From the cell containing the given text, extract its center point as [X, Y] coordinate. 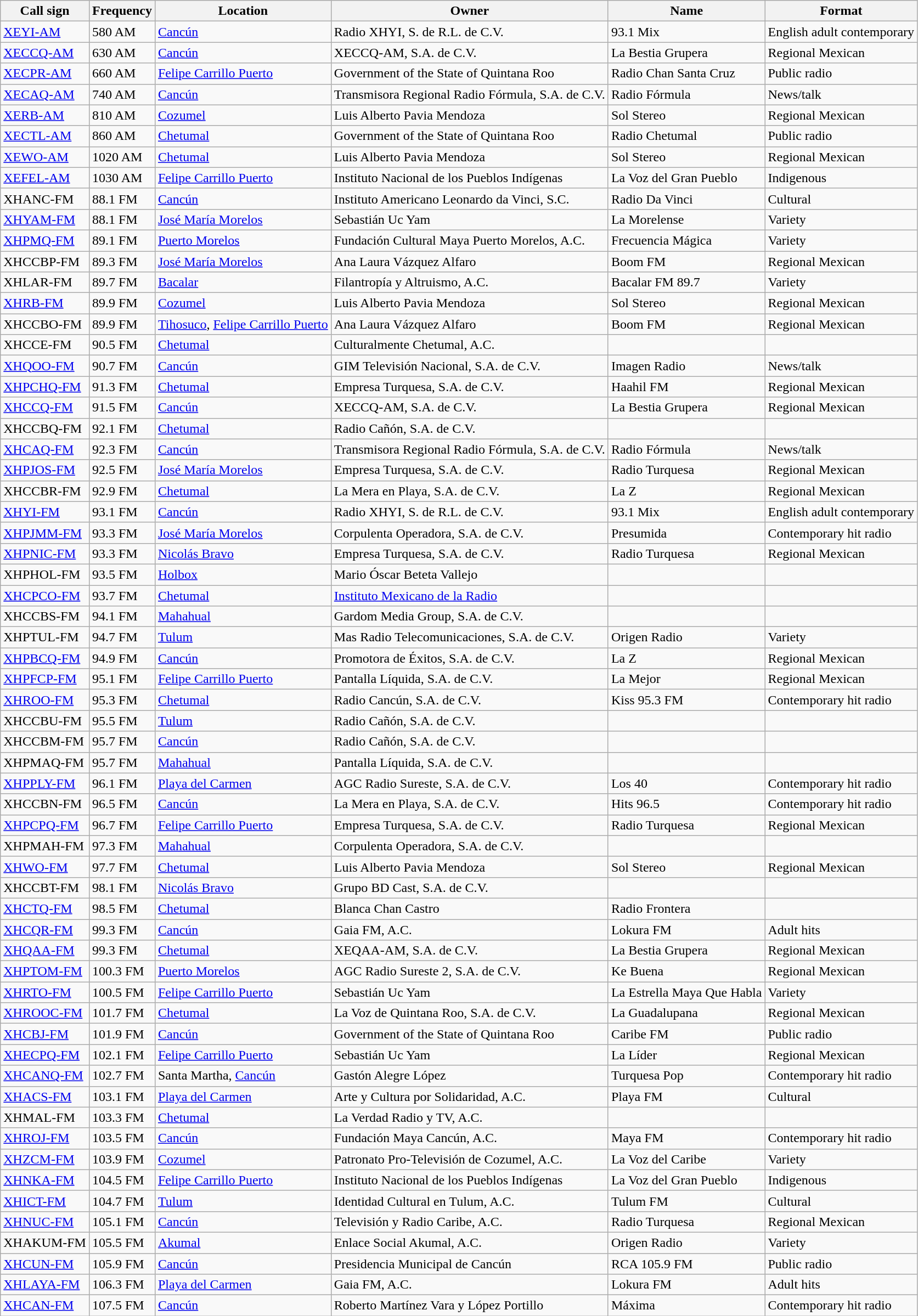
XHANC-FM [45, 199]
95.1 FM [122, 679]
La Morelense [686, 219]
630 AM [122, 53]
1030 AM [122, 178]
Grupo BD Cast, S.A. de C.V. [470, 888]
Hits 96.5 [686, 804]
XEWO-AM [45, 157]
XHECPQ-FM [45, 1055]
92.9 FM [122, 491]
La Mejor [686, 679]
XEYI-AM [45, 32]
Frequency [122, 11]
91.3 FM [122, 387]
XHPCHQ-FM [45, 387]
La Verdad Radio y TV, A.C. [470, 1117]
XECCQ-AM [45, 53]
La Estrella Maya Que Habla [686, 992]
103.3 FM [122, 1117]
XHLAR-FM [45, 283]
XHRTO-FM [45, 992]
93.1 FM [122, 512]
XHROJ-FM [45, 1138]
XHCCBM-FM [45, 742]
92.3 FM [122, 449]
Imagen Radio [686, 366]
Roberto Martínez Vara y López Portillo [470, 1306]
XHCCBU-FM [45, 721]
XHMAL-FM [45, 1117]
Frecuencia Mágica [686, 240]
89.7 FM [122, 283]
94.1 FM [122, 617]
94.9 FM [122, 658]
103.1 FM [122, 1097]
90.5 FM [122, 345]
102.7 FM [122, 1076]
XHYI-FM [45, 512]
Ke Buena [686, 972]
Instituto Americano Leonardo da Vinci, S.C. [470, 199]
La Voz del Caribe [686, 1159]
96.5 FM [122, 804]
105.9 FM [122, 1263]
XHCQR-FM [45, 930]
97.3 FM [122, 846]
107.5 FM [122, 1306]
XHCCBS-FM [45, 617]
Fundación Maya Cancún, A.C. [470, 1138]
90.7 FM [122, 366]
Radio Chan Santa Cruz [686, 74]
XHCCBO-FM [45, 324]
106.3 FM [122, 1285]
AGC Radio Sureste 2, S.A. de C.V. [470, 972]
XHPTOM-FM [45, 972]
103.5 FM [122, 1138]
Mario Óscar Beteta Vallejo [470, 574]
XHPFCP-FM [45, 679]
100.5 FM [122, 992]
Culturalmente Chetumal, A.C. [470, 345]
XHQOO-FM [45, 366]
Playa FM [686, 1097]
Máxima [686, 1306]
Location [243, 11]
La Guadalupana [686, 1013]
101.7 FM [122, 1013]
XHNUC-FM [45, 1222]
XHROOC-FM [45, 1013]
XHCAN-FM [45, 1306]
XHPJMM-FM [45, 533]
XHPPLY-FM [45, 783]
103.9 FM [122, 1159]
Los 40 [686, 783]
Promotora de Éxitos, S.A. de C.V. [470, 658]
96.7 FM [122, 825]
XHPBCQ-FM [45, 658]
Radio Chetumal [686, 136]
98.1 FM [122, 888]
XHCCE-FM [45, 345]
101.9 FM [122, 1034]
XHROO-FM [45, 700]
660 AM [122, 74]
XHPHOL-FM [45, 574]
XHPJOS-FM [45, 470]
XHPNIC-FM [45, 553]
104.7 FM [122, 1201]
La Voz de Quintana Roo, S.A. de C.V. [470, 1013]
Caribe FM [686, 1034]
XEQAA-AM, S.A. de C.V. [470, 951]
XHNKA-FM [45, 1180]
Filantropía y Altruismo, A.C. [470, 283]
XHPMAQ-FM [45, 763]
XHCBJ-FM [45, 1034]
Haahil FM [686, 387]
Arte y Cultura por Solidaridad, A.C. [470, 1097]
XHWO-FM [45, 867]
XHCPCO-FM [45, 595]
La Líder [686, 1055]
97.7 FM [122, 867]
Holbox [243, 574]
Presumida [686, 533]
XHCCBN-FM [45, 804]
Mas Radio Telecomunicaciones, S.A. de C.V. [470, 637]
Fundación Cultural Maya Puerto Morelos, A.C. [470, 240]
Patronato Pro-Televisión de Cozumel, A.C. [470, 1159]
Maya FM [686, 1138]
Instituto Mexicano de la Radio [470, 595]
Akumal [243, 1242]
XHCTQ-FM [45, 908]
Owner [470, 11]
Turquesa Pop [686, 1076]
93.7 FM [122, 595]
Radio Cancún, S.A. de C.V. [470, 700]
93.5 FM [122, 574]
104.5 FM [122, 1180]
95.5 FM [122, 721]
XHRB-FM [45, 303]
Tihosuco, Felipe Carrillo Puerto [243, 324]
92.1 FM [122, 428]
810 AM [122, 115]
XHCCQ-FM [45, 408]
740 AM [122, 94]
XECTL-AM [45, 136]
XHPCPQ-FM [45, 825]
XHCCBT-FM [45, 888]
100.3 FM [122, 972]
XECPR-AM [45, 74]
94.7 FM [122, 637]
92.5 FM [122, 470]
Format [841, 11]
Identidad Cultural en Tulum, A.C. [470, 1201]
XHPTUL-FM [45, 637]
GIM Televisión Nacional, S.A. de C.V. [470, 366]
Gardom Media Group, S.A. de C.V. [470, 617]
Kiss 95.3 FM [686, 700]
Blanca Chan Castro [470, 908]
Presidencia Municipal de Cancún [470, 1263]
XHZCM-FM [45, 1159]
XHCANQ-FM [45, 1076]
XHCAQ-FM [45, 449]
XHYAM-FM [45, 219]
95.3 FM [122, 700]
Gastón Alegre López [470, 1076]
XEFEL-AM [45, 178]
XHPMQ-FM [45, 240]
XECAQ-AM [45, 94]
Name [686, 11]
Enlace Social Akumal, A.C. [470, 1242]
XHCCBR-FM [45, 491]
RCA 105.9 FM [686, 1263]
105.5 FM [122, 1242]
XHCCBQ-FM [45, 428]
860 AM [122, 136]
XHAKUM-FM [45, 1242]
XHPMAH-FM [45, 846]
Radio Da Vinci [686, 199]
XERB-AM [45, 115]
1020 AM [122, 157]
XHQAA-FM [45, 951]
96.1 FM [122, 783]
XHCUN-FM [45, 1263]
Televisión y Radio Caribe, A.C. [470, 1222]
91.5 FM [122, 408]
Santa Martha, Cancún [243, 1076]
105.1 FM [122, 1222]
XHICT-FM [45, 1201]
Tulum FM [686, 1201]
Bacalar [243, 283]
580 AM [122, 32]
XHACS-FM [45, 1097]
XHLAYA-FM [45, 1285]
102.1 FM [122, 1055]
98.5 FM [122, 908]
Call sign [45, 11]
89.3 FM [122, 262]
89.1 FM [122, 240]
Radio Frontera [686, 908]
AGC Radio Sureste, S.A. de C.V. [470, 783]
Bacalar FM 89.7 [686, 283]
XHCCBP-FM [45, 262]
